Return [X, Y] of the center of cell containing provided text 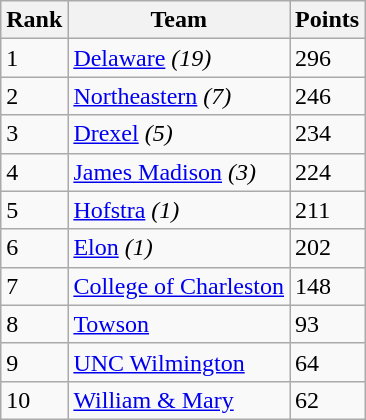
8 [34, 324]
UNC Wilmington [179, 362]
7 [34, 286]
246 [328, 96]
Team [179, 20]
224 [328, 172]
Northeastern (7) [179, 96]
148 [328, 286]
234 [328, 134]
5 [34, 210]
3 [34, 134]
Towson [179, 324]
211 [328, 210]
Points [328, 20]
9 [34, 362]
4 [34, 172]
Elon (1) [179, 248]
10 [34, 400]
93 [328, 324]
Rank [34, 20]
2 [34, 96]
Delaware (19) [179, 58]
62 [328, 400]
64 [328, 362]
James Madison (3) [179, 172]
1 [34, 58]
202 [328, 248]
Hofstra (1) [179, 210]
6 [34, 248]
Drexel (5) [179, 134]
College of Charleston [179, 286]
William & Mary [179, 400]
296 [328, 58]
